Extract the (x, y) coordinate from the center of the cell holding the provided text.  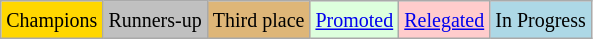
Champions (52, 20)
Relegated (444, 20)
Promoted (354, 20)
Third place (258, 20)
Runners-up (155, 20)
In Progress (541, 20)
